Capture the cell that displays the provided text and extract its (x, y) central coordinate. 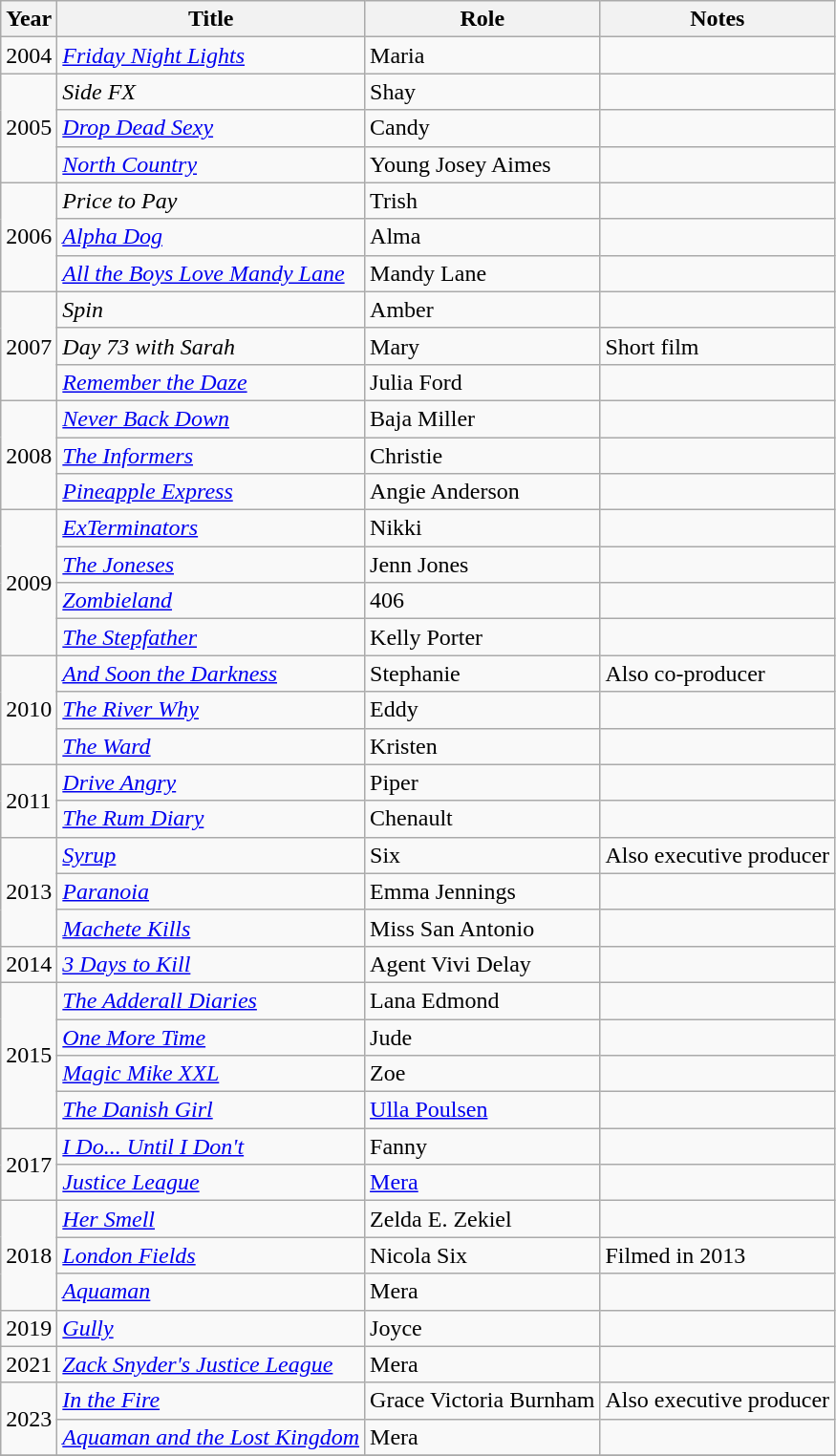
2005 (29, 128)
Julia Ford (482, 382)
2011 (29, 801)
Emma Jennings (482, 891)
Amber (482, 310)
Magic Mike XXL (211, 1074)
The Danish Girl (211, 1110)
Eddy (482, 710)
In the Fire (211, 1401)
2010 (29, 710)
Price to Pay (211, 201)
Year (29, 19)
The Rum Diary (211, 819)
The River Why (211, 710)
Fanny (482, 1146)
Mary (482, 346)
Filmed in 2013 (718, 1255)
Chenault (482, 819)
2013 (29, 891)
Friday Night Lights (211, 55)
2014 (29, 964)
Stephanie (482, 674)
Candy (482, 128)
2004 (29, 55)
Aquaman (211, 1292)
406 (482, 601)
2008 (29, 455)
Grace Victoria Burnham (482, 1401)
Agent Vivi Delay (482, 964)
2019 (29, 1328)
All the Boys Love Mandy Lane (211, 273)
Zack Snyder's Justice League (211, 1364)
Six (482, 855)
One More Time (211, 1037)
The Stepfather (211, 637)
Zoe (482, 1074)
Miss San Antonio (482, 928)
Joyce (482, 1328)
Her Smell (211, 1219)
ExTerminators (211, 528)
Justice League (211, 1183)
Alpha Dog (211, 237)
Side FX (211, 92)
Ulla Poulsen (482, 1110)
Pineapple Express (211, 492)
Machete Kills (211, 928)
Mandy Lane (482, 273)
The Adderall Diaries (211, 1000)
And Soon the Darkness (211, 674)
Title (211, 19)
Jenn Jones (482, 565)
Never Back Down (211, 418)
Remember the Daze (211, 382)
Shay (482, 92)
Drive Angry (211, 782)
Paranoia (211, 891)
The Informers (211, 456)
Lana Edmond (482, 1000)
North Country (211, 164)
Baja Miller (482, 418)
Aquaman and the Lost Kingdom (211, 1437)
3 Days to Kill (211, 964)
2017 (29, 1165)
2006 (29, 237)
2021 (29, 1364)
Zombieland (211, 601)
Day 73 with Sarah (211, 346)
Jude (482, 1037)
Role (482, 19)
Trish (482, 201)
2015 (29, 1055)
Also co-producer (718, 674)
Short film (718, 346)
Notes (718, 19)
The Joneses (211, 565)
Kelly Porter (482, 637)
Maria (482, 55)
Drop Dead Sexy (211, 128)
Piper (482, 782)
I Do... Until I Don't (211, 1146)
Gully (211, 1328)
Alma (482, 237)
2023 (29, 1419)
Nikki (482, 528)
2007 (29, 346)
Kristen (482, 746)
Syrup (211, 855)
Young Josey Aimes (482, 164)
Zelda E. Zekiel (482, 1219)
Spin (211, 310)
2009 (29, 583)
Angie Anderson (482, 492)
The Ward (211, 746)
Christie (482, 456)
London Fields (211, 1255)
2018 (29, 1255)
Nicola Six (482, 1255)
